Provide the [x, y] coordinate of the cell's center where the given text is located.  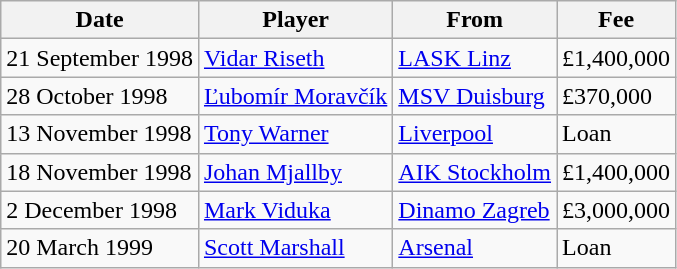
LASK Linz [475, 58]
Dinamo Zagreb [475, 210]
Ľubomír Moravčík [295, 96]
13 November 1998 [100, 134]
21 September 1998 [100, 58]
AIK Stockholm [475, 172]
20 March 1999 [100, 248]
£3,000,000 [616, 210]
Fee [616, 20]
From [475, 20]
18 November 1998 [100, 172]
Player [295, 20]
Tony Warner [295, 134]
Scott Marshall [295, 248]
Mark Viduka [295, 210]
Liverpool [475, 134]
£370,000 [616, 96]
Arsenal [475, 248]
Vidar Riseth [295, 58]
Johan Mjallby [295, 172]
Date [100, 20]
2 December 1998 [100, 210]
28 October 1998 [100, 96]
MSV Duisburg [475, 96]
